Locate the cell with the specified text and output its (X, Y) center coordinate. 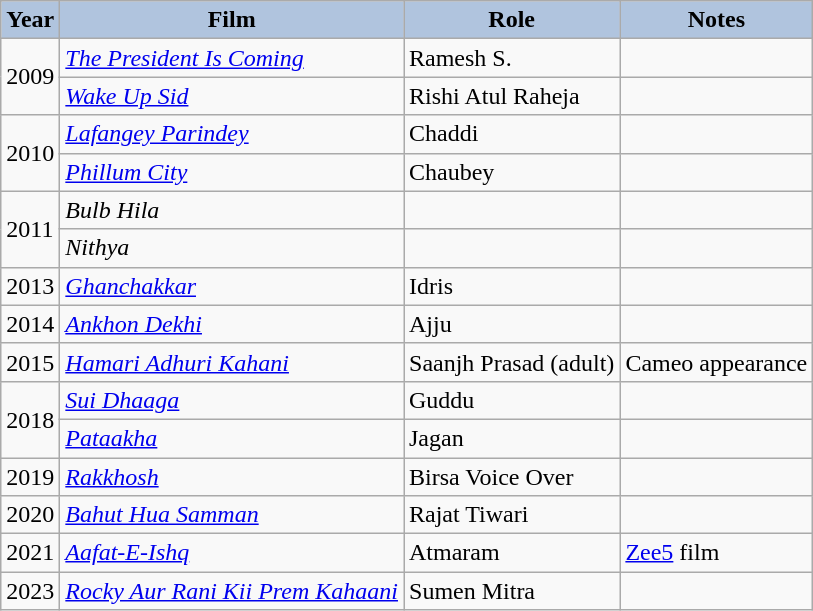
Phillum City (232, 172)
2018 (30, 419)
Wake Up Sid (232, 96)
Rajat Tiwari (512, 515)
2021 (30, 553)
Bulb Hila (232, 210)
Rishi Atul Raheja (512, 96)
2020 (30, 515)
Nithya (232, 248)
Ramesh S. (512, 58)
2023 (30, 591)
Sumen Mitra (512, 591)
Aafat-E-Ishq (232, 553)
Ajju (512, 324)
Saanjh Prasad (adult) (512, 362)
2015 (30, 362)
Cameo appearance (716, 362)
2019 (30, 477)
Pataakha (232, 438)
Zee5 film (716, 553)
Guddu (512, 400)
Bahut Hua Samman (232, 515)
Jagan (512, 438)
Ankhon Dekhi (232, 324)
Chaubey (512, 172)
Year (30, 20)
Birsa Voice Over (512, 477)
Sui Dhaaga (232, 400)
Rakkhosh (232, 477)
Hamari Adhuri Kahani (232, 362)
The President Is Coming (232, 58)
Atmaram (512, 553)
2009 (30, 77)
2014 (30, 324)
2011 (30, 229)
Film (232, 20)
Ghanchakkar (232, 286)
Lafangey Parindey (232, 134)
2013 (30, 286)
Rocky Aur Rani Kii Prem Kahaani (232, 591)
Role (512, 20)
Chaddi (512, 134)
Notes (716, 20)
2010 (30, 153)
Idris (512, 286)
